Return the [X, Y] coordinate for the center point of the cell that contains the specified text.  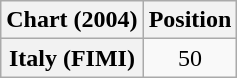
Chart (2004) [72, 20]
Position [190, 20]
Italy (FIMI) [72, 58]
50 [190, 58]
